From the cell containing the given text, extract its center point as (x, y) coordinate. 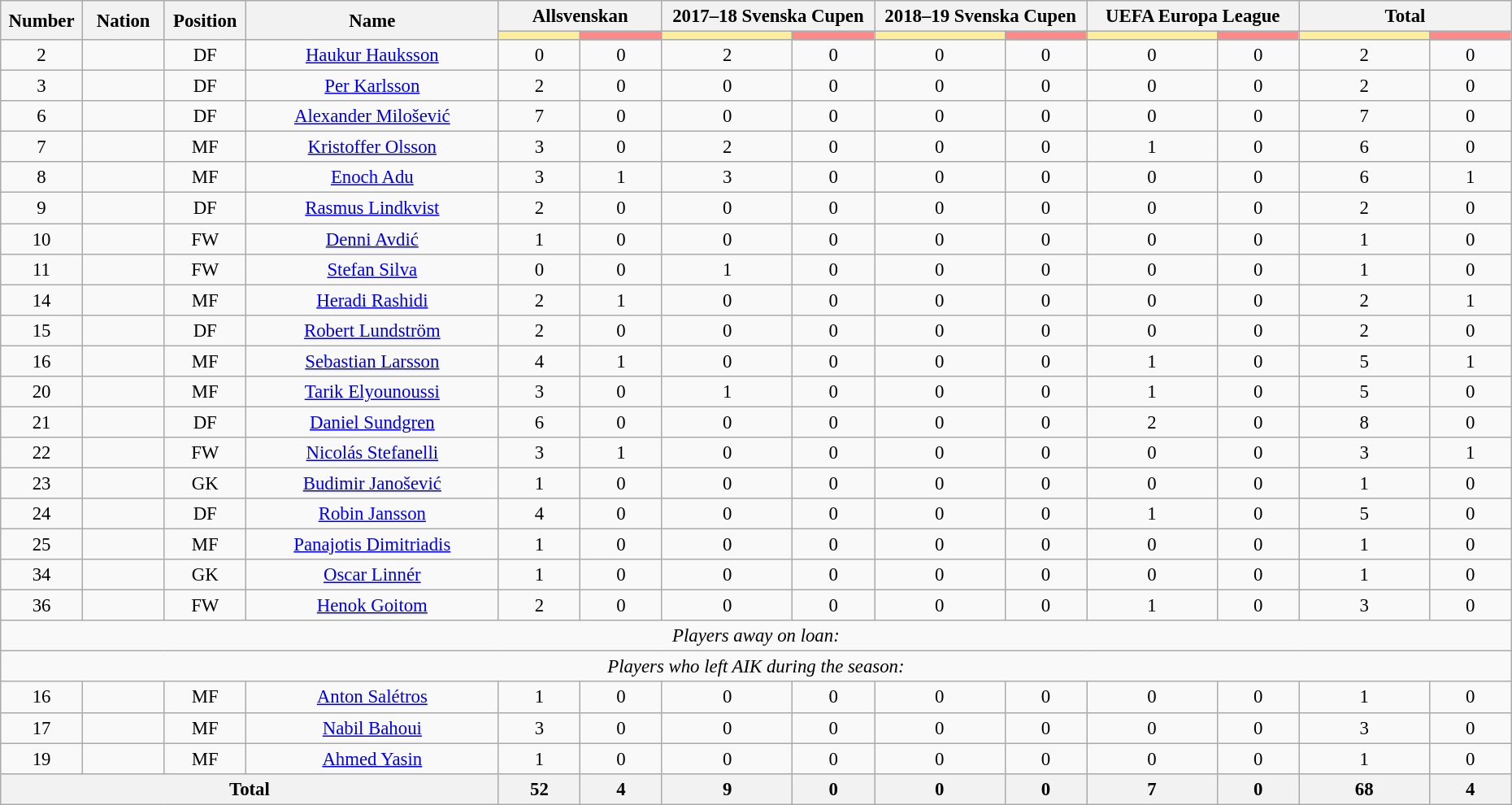
2018–19 Svenska Cupen (980, 16)
11 (42, 269)
Robin Jansson (372, 514)
52 (540, 789)
Allsvenskan (580, 16)
Position (205, 20)
22 (42, 453)
Alexander Milošević (372, 116)
Number (42, 20)
36 (42, 606)
20 (42, 392)
Henok Goitom (372, 606)
68 (1364, 789)
24 (42, 514)
23 (42, 483)
Tarik Elyounoussi (372, 392)
Anton Salétros (372, 698)
Sebastian Larsson (372, 361)
Stefan Silva (372, 269)
Heradi Rashidi (372, 300)
19 (42, 759)
Haukur Hauksson (372, 55)
25 (42, 545)
Oscar Linnér (372, 575)
Denni Avdić (372, 239)
UEFA Europa League (1193, 16)
17 (42, 728)
15 (42, 330)
21 (42, 422)
Players away on loan: (756, 636)
Nabil Bahoui (372, 728)
Rasmus Lindkvist (372, 208)
2017–18 Svenska Cupen (767, 16)
Robert Lundström (372, 330)
Panajotis Dimitriadis (372, 545)
Players who left AIK during the season: (756, 667)
Kristoffer Olsson (372, 147)
Per Karlsson (372, 86)
Nation (124, 20)
10 (42, 239)
Nicolás Stefanelli (372, 453)
Daniel Sundgren (372, 422)
Name (372, 20)
34 (42, 575)
Budimir Janošević (372, 483)
Enoch Adu (372, 178)
Ahmed Yasin (372, 759)
14 (42, 300)
